Return the (X, Y) coordinate for the center point of the cell that contains the specified text.  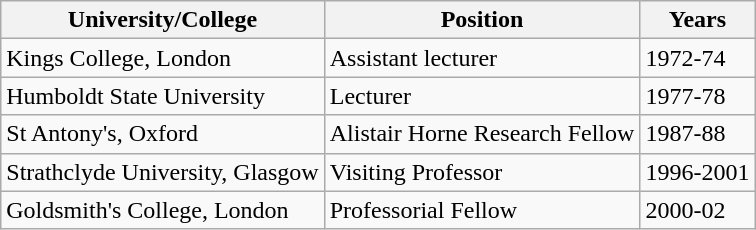
1987-88 (698, 134)
1977-78 (698, 96)
Strathclyde University, Glasgow (162, 172)
Kings College, London (162, 58)
Visiting Professor (482, 172)
Assistant lecturer (482, 58)
Alistair Horne Research Fellow (482, 134)
1996-2001 (698, 172)
Years (698, 20)
Lecturer (482, 96)
1972-74 (698, 58)
2000-02 (698, 210)
St Antony's, Oxford (162, 134)
Humboldt State University (162, 96)
Position (482, 20)
Professorial Fellow (482, 210)
Goldsmith's College, London (162, 210)
University/College (162, 20)
